Pinpoint the cell where the given text exists, returning its (X, Y) midpoint coordinate. 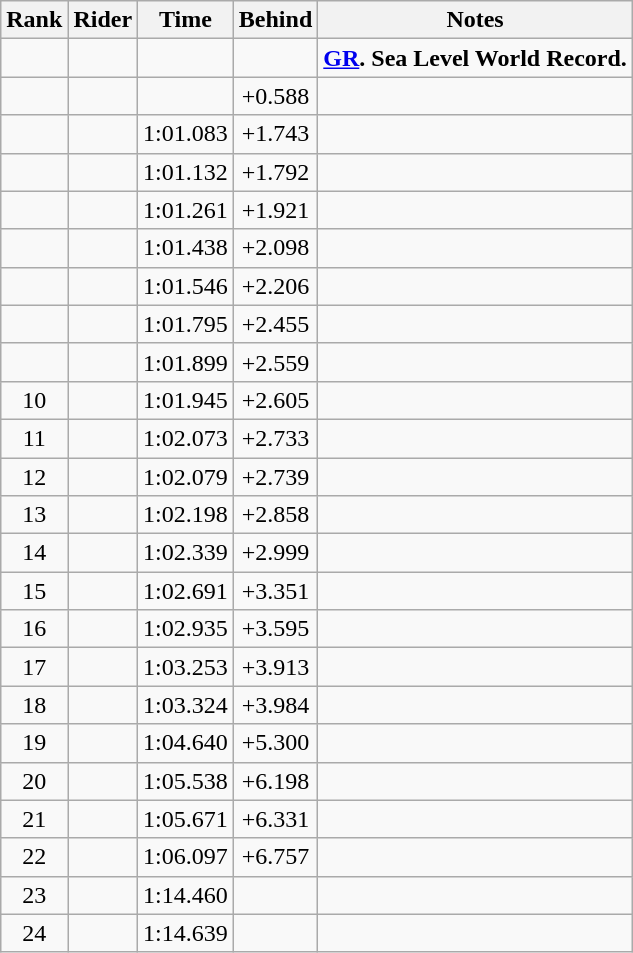
Time (186, 20)
1:06.097 (186, 857)
+6.757 (275, 857)
16 (34, 629)
1:02.073 (186, 438)
1:02.198 (186, 515)
1:03.253 (186, 667)
1:01.899 (186, 362)
+2.605 (275, 400)
17 (34, 667)
1:02.079 (186, 477)
1:14.460 (186, 895)
1:02.935 (186, 629)
+2.455 (275, 324)
+2.858 (275, 515)
21 (34, 819)
+6.198 (275, 781)
1:01.546 (186, 286)
+2.733 (275, 438)
14 (34, 553)
+1.743 (275, 134)
1:02.691 (186, 591)
+5.300 (275, 743)
1:01.261 (186, 210)
+2.206 (275, 286)
Behind (275, 20)
1:04.640 (186, 743)
19 (34, 743)
23 (34, 895)
1:01.132 (186, 172)
20 (34, 781)
+1.792 (275, 172)
Rider (103, 20)
1:02.339 (186, 553)
Rank (34, 20)
+3.595 (275, 629)
1:03.324 (186, 705)
1:05.671 (186, 819)
+2.739 (275, 477)
+1.921 (275, 210)
+2.999 (275, 553)
12 (34, 477)
+0.588 (275, 96)
24 (34, 933)
1:01.795 (186, 324)
1:01.945 (186, 400)
1:01.438 (186, 248)
+2.559 (275, 362)
+3.984 (275, 705)
+2.098 (275, 248)
+3.351 (275, 591)
15 (34, 591)
1:01.083 (186, 134)
13 (34, 515)
18 (34, 705)
1:14.639 (186, 933)
10 (34, 400)
11 (34, 438)
+6.331 (275, 819)
+3.913 (275, 667)
1:05.538 (186, 781)
22 (34, 857)
Notes (476, 20)
GR. Sea Level World Record. (476, 58)
